Capture the cell that displays the provided text and extract its [X, Y] central coordinate. 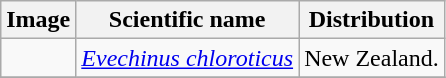
Evechinus chloroticus [188, 58]
Scientific name [188, 20]
Distribution [372, 20]
New Zealand. [372, 58]
Image [38, 20]
